Detect which cell encompasses the target text, then output its [X, Y] center coordinate. 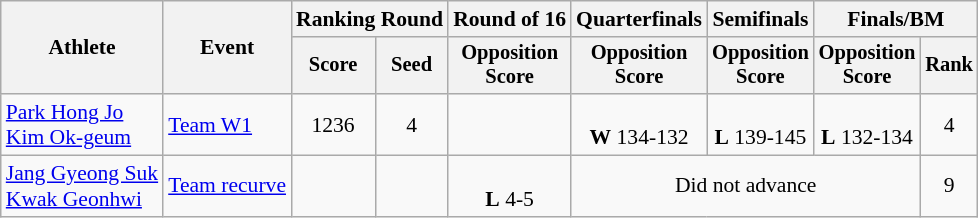
Quarterfinals [639, 19]
L 139-145 [760, 124]
Semifinals [760, 19]
Score [333, 66]
9 [949, 186]
Team W1 [227, 124]
W 134-132 [639, 124]
Round of 16 [510, 19]
Did not advance [746, 186]
L 4-5 [510, 186]
1236 [333, 124]
Rank [949, 66]
L 132-134 [868, 124]
Ranking Round [370, 19]
Jang Gyeong SukKwak Geonhwi [82, 186]
Team recurve [227, 186]
Athlete [82, 48]
Event [227, 48]
Finals/BM [896, 19]
Seed [412, 66]
Park Hong JoKim Ok-geum [82, 124]
